Detect which cell encompasses the target text, then output its (X, Y) center coordinate. 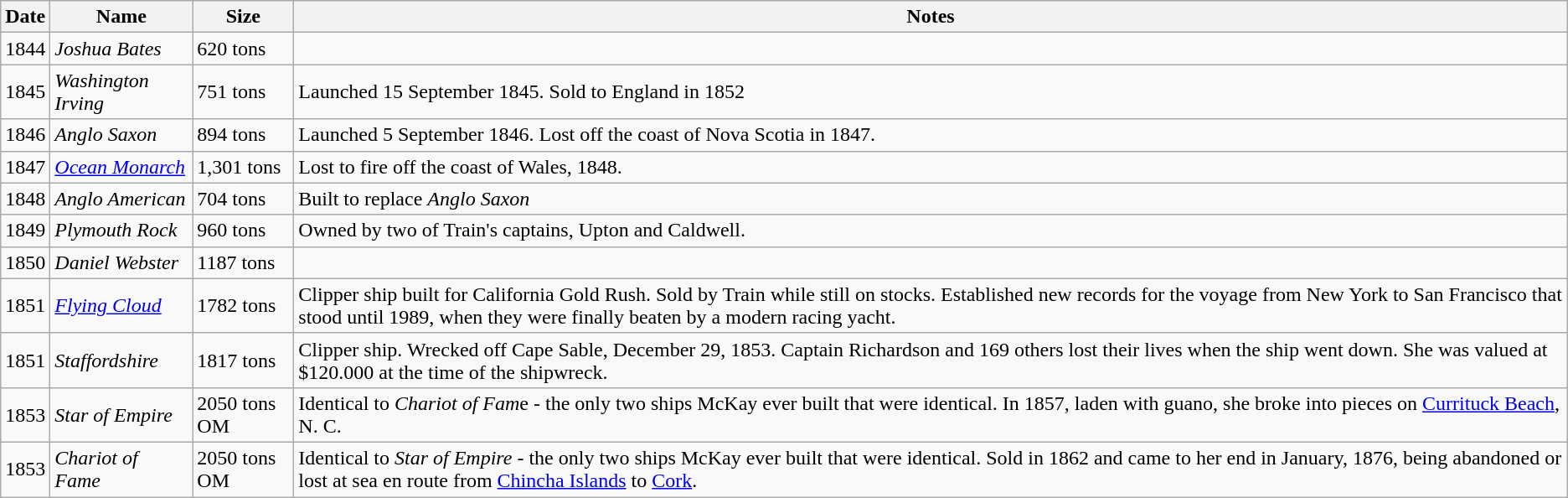
Notes (931, 17)
Name (121, 17)
704 tons (243, 199)
1846 (25, 135)
Anglo American (121, 199)
751 tons (243, 92)
Washington Irving (121, 92)
Staffordshire (121, 361)
1850 (25, 262)
Built to replace Anglo Saxon (931, 199)
Anglo Saxon (121, 135)
Owned by two of Train's captains, Upton and Caldwell. (931, 231)
1,301 tons (243, 167)
Chariot of Fame (121, 469)
Launched 5 September 1846. Lost off the coast of Nova Scotia in 1847. (931, 135)
1187 tons (243, 262)
Launched 15 September 1845. Sold to England in 1852 (931, 92)
1848 (25, 199)
Star of Empire (121, 414)
Flying Cloud (121, 305)
1845 (25, 92)
1782 tons (243, 305)
1849 (25, 231)
1844 (25, 49)
Joshua Bates (121, 49)
894 tons (243, 135)
Size (243, 17)
Lost to fire off the coast of Wales, 1848. (931, 167)
Date (25, 17)
1847 (25, 167)
1817 tons (243, 361)
960 tons (243, 231)
Daniel Webster (121, 262)
620 tons (243, 49)
Ocean Monarch (121, 167)
Plymouth Rock (121, 231)
